Detect which cell encompasses the target text, then output its [X, Y] center coordinate. 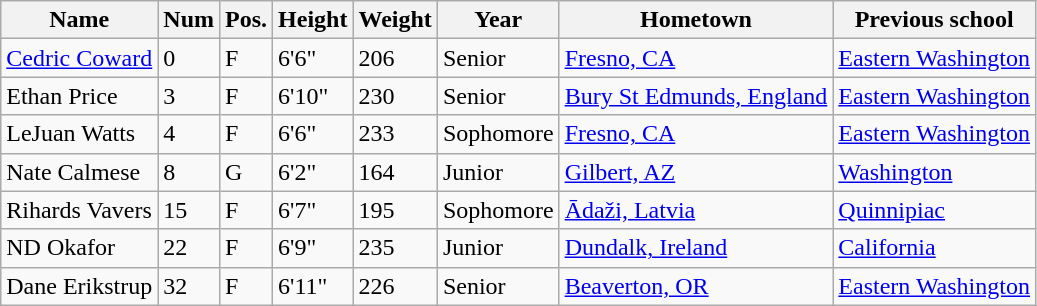
Quinnipiac [934, 210]
6'7" [313, 210]
195 [395, 210]
Height [313, 20]
8 [189, 172]
22 [189, 248]
Hometown [696, 20]
15 [189, 210]
Dundalk, Ireland [696, 248]
Dane Erikstrup [80, 286]
Rihards Vavers [80, 210]
206 [395, 58]
Ethan Price [80, 96]
Washington [934, 172]
32 [189, 286]
Ādaži, Latvia [696, 210]
164 [395, 172]
Bury St Edmunds, England [696, 96]
Cedric Coward [80, 58]
Year [498, 20]
Beaverton, OR [696, 286]
4 [189, 134]
6'11" [313, 286]
Previous school [934, 20]
California [934, 248]
0 [189, 58]
6'10" [313, 96]
Nate Calmese [80, 172]
ND Okafor [80, 248]
LeJuan Watts [80, 134]
Gilbert, AZ [696, 172]
6'9" [313, 248]
226 [395, 286]
230 [395, 96]
G [246, 172]
Pos. [246, 20]
233 [395, 134]
6'2" [313, 172]
235 [395, 248]
Weight [395, 20]
Num [189, 20]
3 [189, 96]
Name [80, 20]
